Extract the (X, Y) coordinate from the center of the cell holding the provided text.  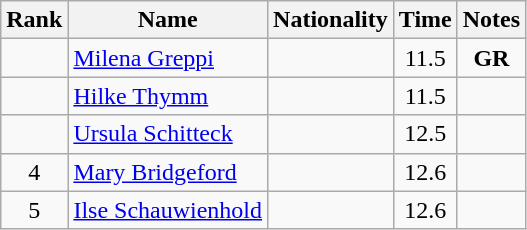
Hilke Thymm (168, 96)
Rank (34, 20)
Name (168, 20)
Ilse Schauwienhold (168, 210)
Nationality (331, 20)
5 (34, 210)
Time (425, 20)
12.5 (425, 134)
Mary Bridgeford (168, 172)
Ursula Schitteck (168, 134)
Notes (491, 20)
GR (491, 58)
4 (34, 172)
Milena Greppi (168, 58)
